Provide the [x, y] coordinate of the cell's center where the given text is located.  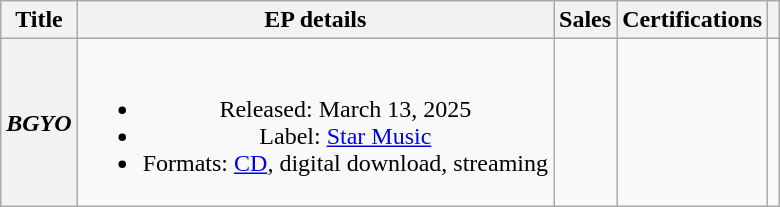
Certifications [692, 20]
Released: March 13, 2025Label: Star MusicFormats: CD, digital download, streaming [315, 122]
Title [39, 20]
EP details [315, 20]
BGYO [39, 122]
Sales [586, 20]
